Detect which cell encompasses the target text, then output its (X, Y) center coordinate. 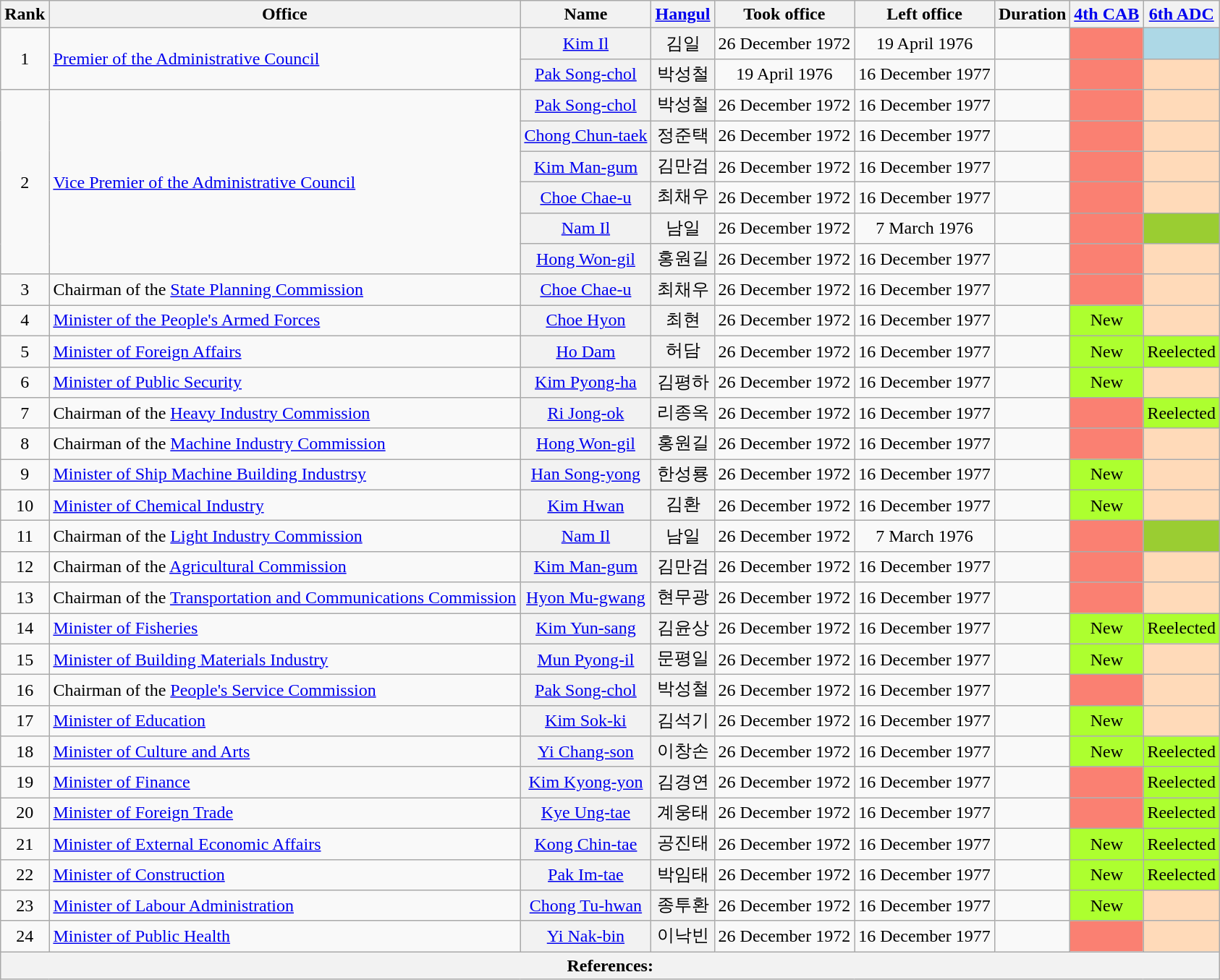
14 (25, 629)
김석기 (683, 720)
Minister of Education (285, 720)
15 (25, 660)
22 (25, 875)
계웅태 (683, 813)
종투환 (683, 906)
Chairman of the People's Service Commission (285, 690)
Yi Nak-bin (586, 936)
Minister of Finance (285, 783)
Minister of Chemical Industry (285, 505)
Kim Kyong-yon (586, 783)
한성룡 (683, 474)
Ri Jong-ok (586, 414)
Kim Pyong-ha (586, 382)
8 (25, 444)
이창손 (683, 752)
Minister of Public Health (285, 936)
References: (611, 966)
정준택 (683, 136)
김일 (683, 43)
16 (25, 690)
18 (25, 752)
5 (25, 351)
문평일 (683, 660)
Pak Im-tae (586, 875)
Name (586, 14)
Minister of External Economic Affairs (285, 843)
Chairman of the Agricultural Commission (285, 567)
Chong Tu-hwan (586, 906)
Duration (1032, 14)
Hyon Mu-gwang (586, 597)
Chairman of the Heavy Industry Commission (285, 414)
김평하 (683, 382)
Mun Pyong-il (586, 660)
Chairman of the Transportation and Communications Commission (285, 597)
Kim Yun-sang (586, 629)
13 (25, 597)
Vice Premier of the Administrative Council (285, 182)
Left office (925, 14)
Chairman of the Machine Industry Commission (285, 444)
3 (25, 289)
2 (25, 182)
Kim Sok-ki (586, 720)
Premier of the Administrative Council (285, 59)
6th ADC (1182, 14)
현무광 (683, 597)
4 (25, 321)
6 (25, 382)
9 (25, 474)
Han Song-yong (586, 474)
23 (25, 906)
Minister of Ship Machine Building Industrsy (285, 474)
Minister of Fisheries (285, 629)
20 (25, 813)
Ho Dam (586, 351)
4th CAB (1107, 14)
Minister of Construction (285, 875)
Yi Chang-son (586, 752)
21 (25, 843)
Minister of Foreign Trade (285, 813)
17 (25, 720)
Kong Chin-tae (586, 843)
Kye Ung-tae (586, 813)
7 (25, 414)
이낙빈 (683, 936)
허담 (683, 351)
Took office (784, 14)
Kim Il (586, 43)
리종옥 (683, 414)
Minister of Labour Administration (285, 906)
1 (25, 59)
Rank (25, 14)
최현 (683, 321)
김환 (683, 505)
Hangul (683, 14)
Minister of Building Materials Industry (285, 660)
Minister of Public Security (285, 382)
Minister of Culture and Arts (285, 752)
11 (25, 537)
Minister of the People's Armed Forces (285, 321)
24 (25, 936)
Office (285, 14)
Choe Hyon (586, 321)
Chairman of the State Planning Commission (285, 289)
Chong Chun-taek (586, 136)
김경연 (683, 783)
김윤상 (683, 629)
공진태 (683, 843)
12 (25, 567)
Minister of Foreign Affairs (285, 351)
박임태 (683, 875)
Chairman of the Light Industry Commission (285, 537)
10 (25, 505)
Kim Hwan (586, 505)
19 (25, 783)
